Search for the cell housing the specified text and yield its (X, Y) center coordinate. 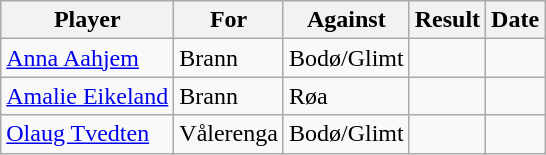
For (229, 20)
Date (516, 20)
Vålerenga (229, 134)
Against (346, 20)
Amalie Eikeland (88, 96)
Result (447, 20)
Røa (346, 96)
Anna Aahjem (88, 58)
Olaug Tvedten (88, 134)
Player (88, 20)
